Find where the given text appears and provide that cell's center as [x, y] coordinate. 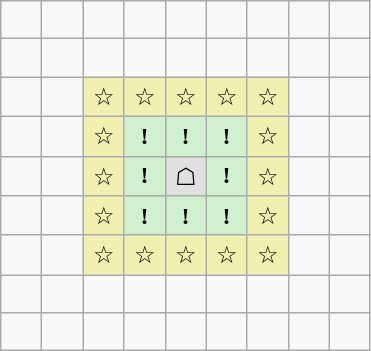
☖ [186, 176]
